Identify which cell holds the provided text, then report its [X, Y] central coordinate. 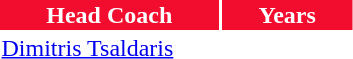
Years [288, 15]
Head Coach [110, 15]
